Determine the (X, Y) coordinate at the center of the cell enclosing the given text.  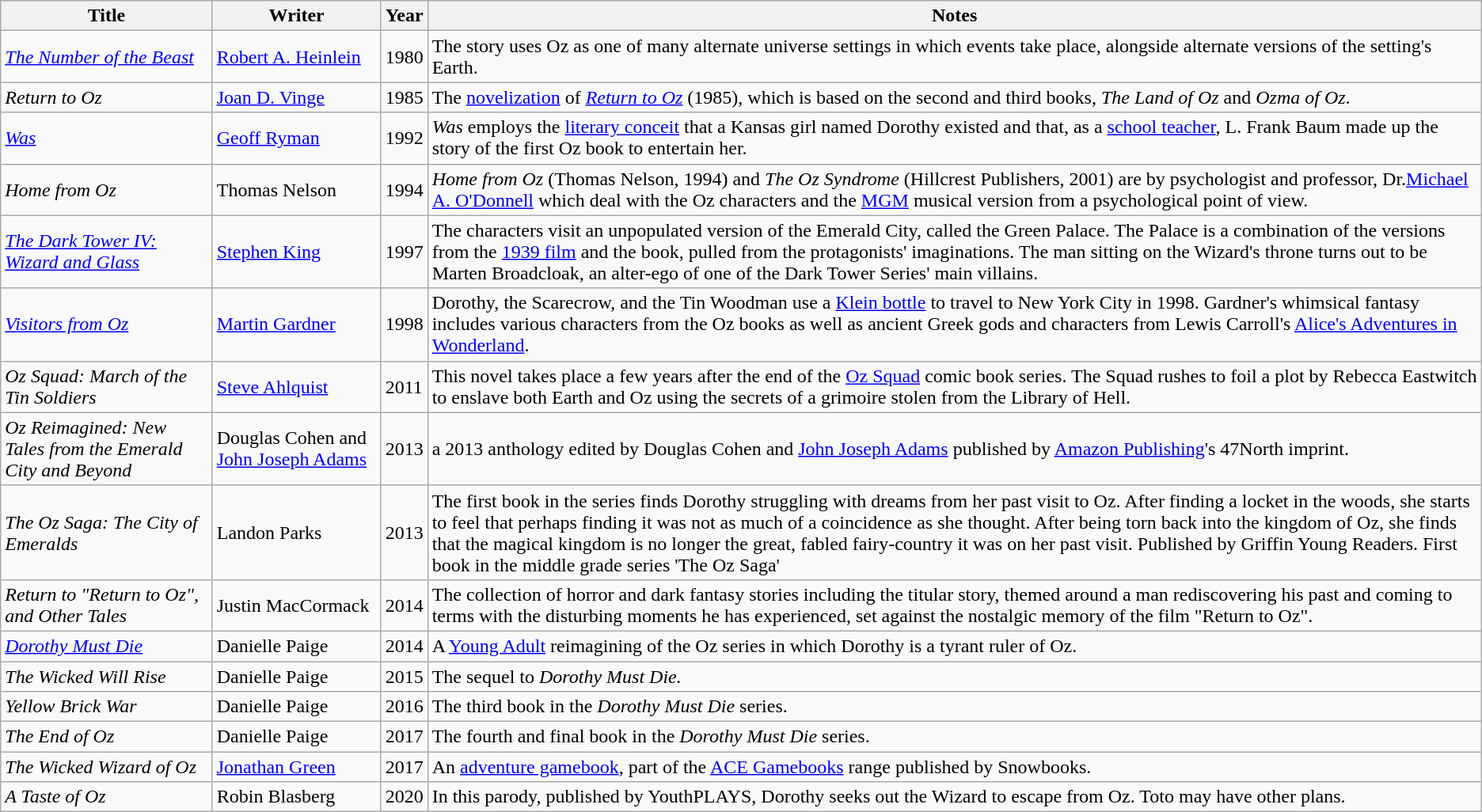
1997 (404, 252)
Writer (296, 16)
2011 (404, 386)
Visitors from Oz (106, 324)
An adventure gamebook, part of the ACE Gamebooks range published by Snowbooks. (955, 767)
A Young Adult reimagining of the Oz series in which Dorothy is a tyrant ruler of Oz. (955, 646)
1994 (404, 190)
Jonathan Green (296, 767)
Landon Parks (296, 532)
In this parody, published by YouthPLAYS, Dorothy seeks out the Wizard to escape from Oz. Toto may have other plans. (955, 797)
Yellow Brick War (106, 707)
Steve Ahlquist (296, 386)
1998 (404, 324)
The sequel to Dorothy Must Die. (955, 677)
Thomas Nelson (296, 190)
Robert A. Heinlein (296, 57)
Return to Oz (106, 97)
Oz Squad: March of the Tin Soldiers (106, 386)
Robin Blasberg (296, 797)
The Dark Tower IV: Wizard and Glass (106, 252)
Home from Oz (106, 190)
2015 (404, 677)
Was (106, 138)
Dorothy Must Die (106, 646)
The third book in the Dorothy Must Die series. (955, 707)
a 2013 anthology edited by Douglas Cohen and John Joseph Adams published by Amazon Publishing's 47North imprint. (955, 449)
The Oz Saga: The City of Emeralds (106, 532)
Notes (955, 16)
2020 (404, 797)
The fourth and final book in the Dorothy Must Die series. (955, 737)
The Wicked Will Rise (106, 677)
The Number of the Beast (106, 57)
1980 (404, 57)
The Wicked Wizard of Oz (106, 767)
Martin Gardner (296, 324)
Joan D. Vinge (296, 97)
Title (106, 16)
Year (404, 16)
Geoff Ryman (296, 138)
The novelization of Return to Oz (1985), which is based on the second and third books, The Land of Oz and Ozma of Oz. (955, 97)
2016 (404, 707)
Justin MacCormack (296, 605)
A Taste of Oz (106, 797)
Stephen King (296, 252)
1985 (404, 97)
Return to "Return to Oz", and Other Tales (106, 605)
The End of Oz (106, 737)
Oz Reimagined: New Tales from the Emerald City and Beyond (106, 449)
Douglas Cohen and John Joseph Adams (296, 449)
The story uses Oz as one of many alternate universe settings in which events take place, alongside alternate versions of the setting's Earth. (955, 57)
1992 (404, 138)
